Return [X, Y] of the center of cell containing provided text 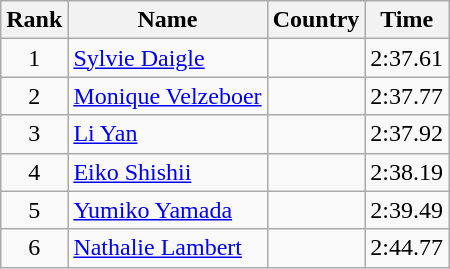
Li Yan [168, 134]
1 [34, 58]
2:37.61 [407, 58]
2 [34, 96]
Sylvie Daigle [168, 58]
Eiko Shishii [168, 172]
2:37.92 [407, 134]
Yumiko Yamada [168, 210]
Name [168, 20]
2:38.19 [407, 172]
2:44.77 [407, 248]
2:37.77 [407, 96]
Rank [34, 20]
5 [34, 210]
6 [34, 248]
3 [34, 134]
Monique Velzeboer [168, 96]
Country [316, 20]
Time [407, 20]
Nathalie Lambert [168, 248]
2:39.49 [407, 210]
4 [34, 172]
